Search for the cell housing the specified text and yield its [x, y] center coordinate. 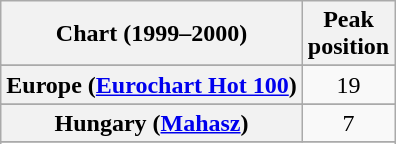
7 [348, 123]
Europe (Eurochart Hot 100) [152, 85]
Peakposition [348, 34]
Hungary (Mahasz) [152, 123]
19 [348, 85]
Chart (1999–2000) [152, 34]
